Return (x, y) of the center of cell containing provided text 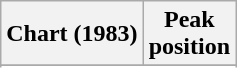
Chart (1983) (72, 34)
Peak position (189, 34)
